From the cell containing the given text, extract its center point as (x, y) coordinate. 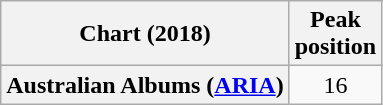
Peak position (335, 34)
16 (335, 85)
Australian Albums (ARIA) (145, 85)
Chart (2018) (145, 34)
